Scan for the cell matching the given text and deliver its [X, Y] coordinate at center. 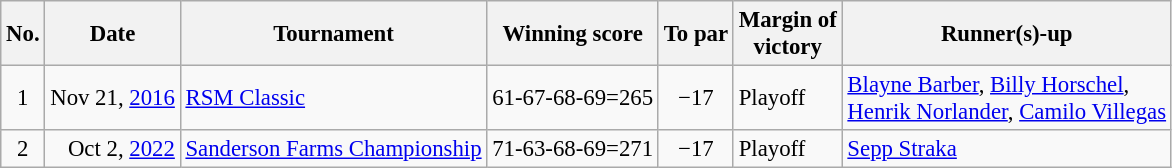
61-67-68-69=265 [573, 98]
Sepp Straka [1006, 149]
2 [23, 149]
RSM Classic [334, 98]
1 [23, 98]
To par [696, 34]
Tournament [334, 34]
Winning score [573, 34]
Nov 21, 2016 [112, 98]
Oct 2, 2022 [112, 149]
Sanderson Farms Championship [334, 149]
71-63-68-69=271 [573, 149]
No. [23, 34]
Blayne Barber, Billy Horschel, Henrik Norlander, Camilo Villegas [1006, 98]
Runner(s)-up [1006, 34]
Margin ofvictory [788, 34]
Date [112, 34]
